Provide the [x, y] coordinate of the cell's center where the given text is located.  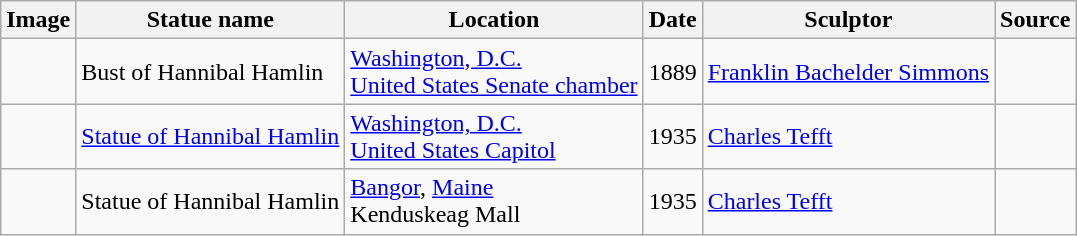
1889 [672, 72]
Statue name [210, 20]
Franklin Bachelder Simmons [848, 72]
Bust of Hannibal Hamlin [210, 72]
Washington, D.C.United States Senate chamber [494, 72]
Date [672, 20]
Washington, D.C.United States Capitol [494, 136]
Bangor, MaineKenduskeag Mall [494, 202]
Sculptor [848, 20]
Location [494, 20]
Source [1036, 20]
Image [38, 20]
